Locate the cell with the specified text and output its (x, y) center coordinate. 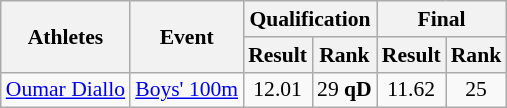
Oumar Diallo (66, 90)
Final (442, 19)
Event (186, 36)
Athletes (66, 36)
29 qD (344, 90)
Qualification (310, 19)
12.01 (278, 90)
25 (476, 90)
Boys' 100m (186, 90)
11.62 (412, 90)
